Scan for the cell matching the given text and deliver its [x, y] coordinate at center. 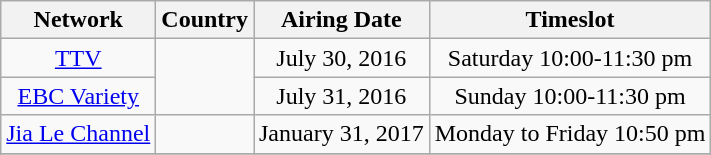
Sunday 10:00-11:30 pm [570, 96]
Country [205, 20]
July 31, 2016 [342, 96]
January 31, 2017 [342, 134]
EBC Variety [78, 96]
TTV [78, 58]
Saturday 10:00-11:30 pm [570, 58]
Timeslot [570, 20]
Jia Le Channel [78, 134]
July 30, 2016 [342, 58]
Monday to Friday 10:50 pm [570, 134]
Airing Date [342, 20]
Network [78, 20]
